Extract the (X, Y) coordinate from the center of the cell holding the provided text.  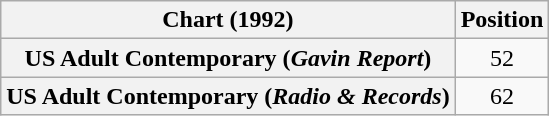
US Adult Contemporary (Radio & Records) (228, 96)
Chart (1992) (228, 20)
US Adult Contemporary (Gavin Report) (228, 58)
62 (502, 96)
Position (502, 20)
52 (502, 58)
